For the text-containing cell, return its midpoint in [x, y] coordinate format. 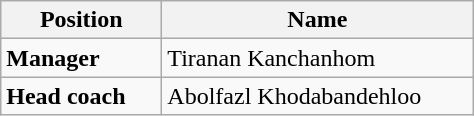
Abolfazl Khodabandehloo [318, 96]
Position [82, 20]
Name [318, 20]
Manager [82, 58]
Head coach [82, 96]
Tiranan Kanchanhom [318, 58]
